From the cell containing the given text, extract its center point as (X, Y) coordinate. 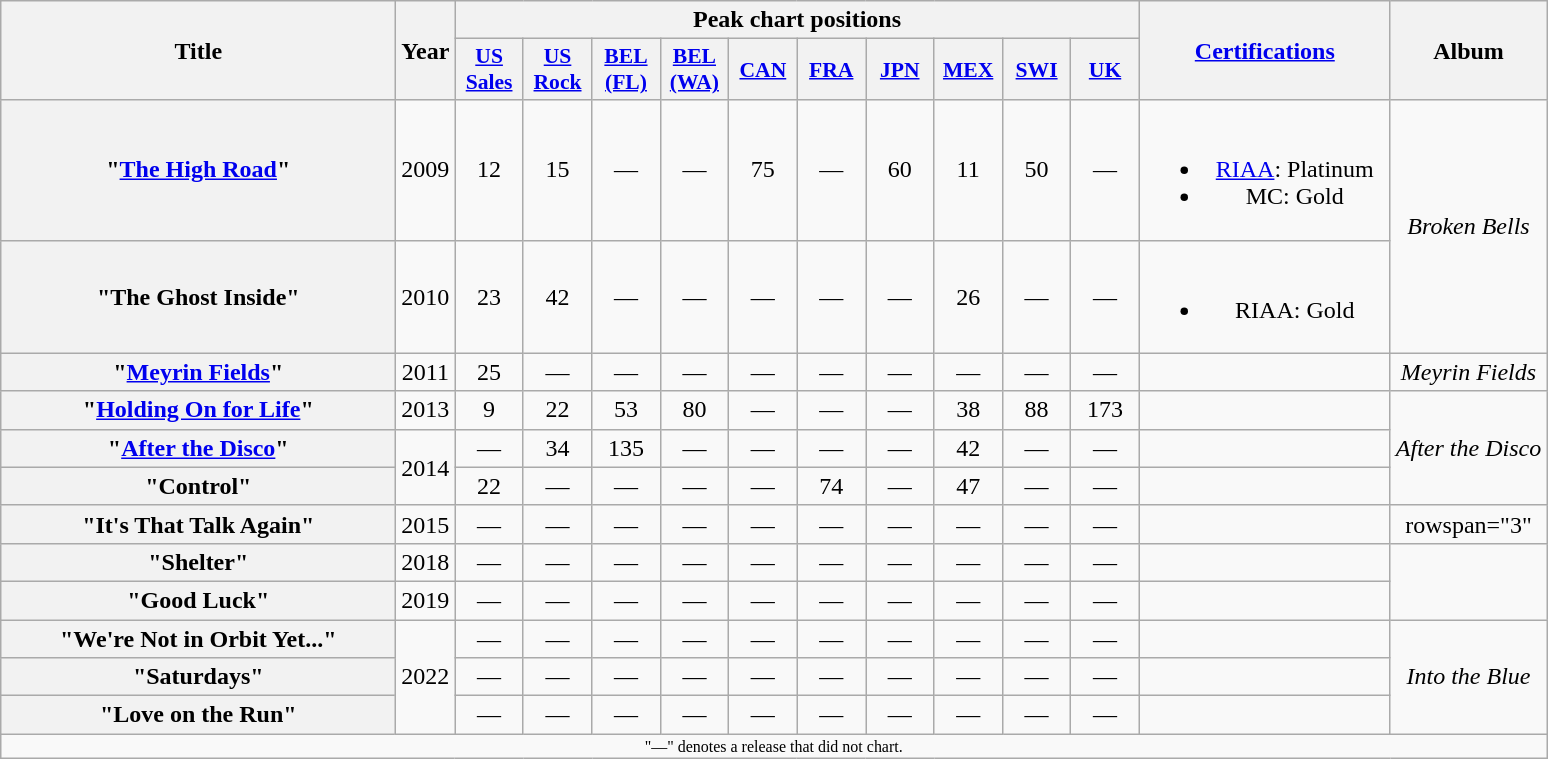
2014 (426, 467)
88 (1036, 410)
Certifications (1264, 50)
34 (557, 448)
"The Ghost Inside" (198, 296)
80 (694, 410)
"The High Road" (198, 170)
2022 (426, 677)
SWI (1036, 70)
47 (968, 486)
Album (1468, 50)
74 (831, 486)
"Good Luck" (198, 600)
2011 (426, 372)
Peak chart positions (797, 20)
23 (489, 296)
"Holding On for Life" (198, 410)
12 (489, 170)
Title (198, 50)
50 (1036, 170)
2018 (426, 562)
"Control" (198, 486)
FRA (831, 70)
"Saturdays" (198, 677)
15 (557, 170)
"Shelter" (198, 562)
CAN (763, 70)
2010 (426, 296)
"—" denotes a release that did not chart. (774, 746)
"Love on the Run" (198, 715)
135 (626, 448)
2019 (426, 600)
Into the Blue (1468, 677)
9 (489, 410)
2013 (426, 410)
rowspan="3" (1468, 524)
"It's That Talk Again" (198, 524)
26 (968, 296)
60 (900, 170)
Year (426, 50)
25 (489, 372)
"We're Not in Orbit Yet..." (198, 639)
RIAA: Gold (1264, 296)
53 (626, 410)
Meyrin Fields (1468, 372)
USSales (489, 70)
173 (1105, 410)
BEL(FL) (626, 70)
UK (1105, 70)
JPN (900, 70)
BEL(WA) (694, 70)
USRock (557, 70)
38 (968, 410)
MEX (968, 70)
2015 (426, 524)
2009 (426, 170)
"After the Disco" (198, 448)
75 (763, 170)
"Meyrin Fields" (198, 372)
RIAA: PlatinumMC: Gold (1264, 170)
Broken Bells (1468, 226)
After the Disco (1468, 448)
11 (968, 170)
